Return the (X, Y) coordinate for the center point of the cell that contains the specified text.  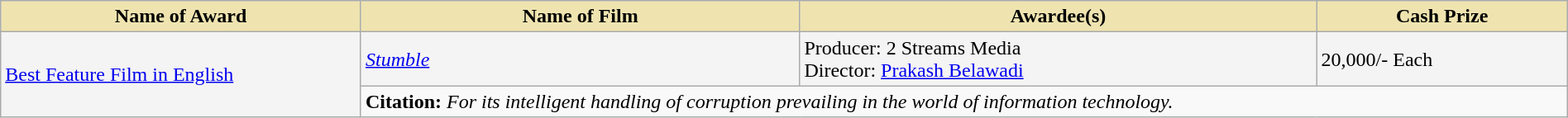
20,000/- Each (1442, 59)
Awardee(s) (1059, 17)
Name of Film (580, 17)
Name of Award (181, 17)
Citation: For its intelligent handling of corruption prevailing in the world of information technology. (964, 101)
Producer: 2 Streams MediaDirector: Prakash Belawadi (1059, 59)
Best Feature Film in English (181, 74)
Stumble (580, 59)
Cash Prize (1442, 17)
